Extract the (X, Y) coordinate from the center of the cell holding the provided text.  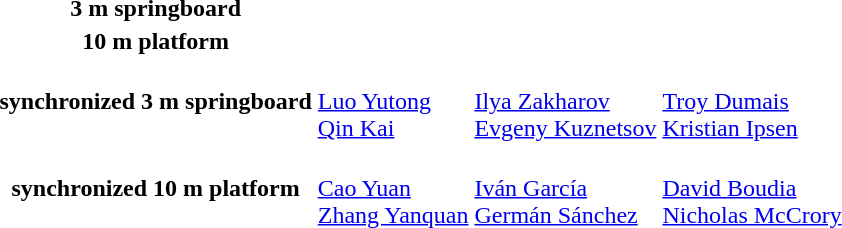
Luo YutongQin Kai (393, 101)
Ilya ZakharovEvgeny Kuznetsov (566, 101)
